Output the (x, y) coordinate of the center of the cell containing the given text.  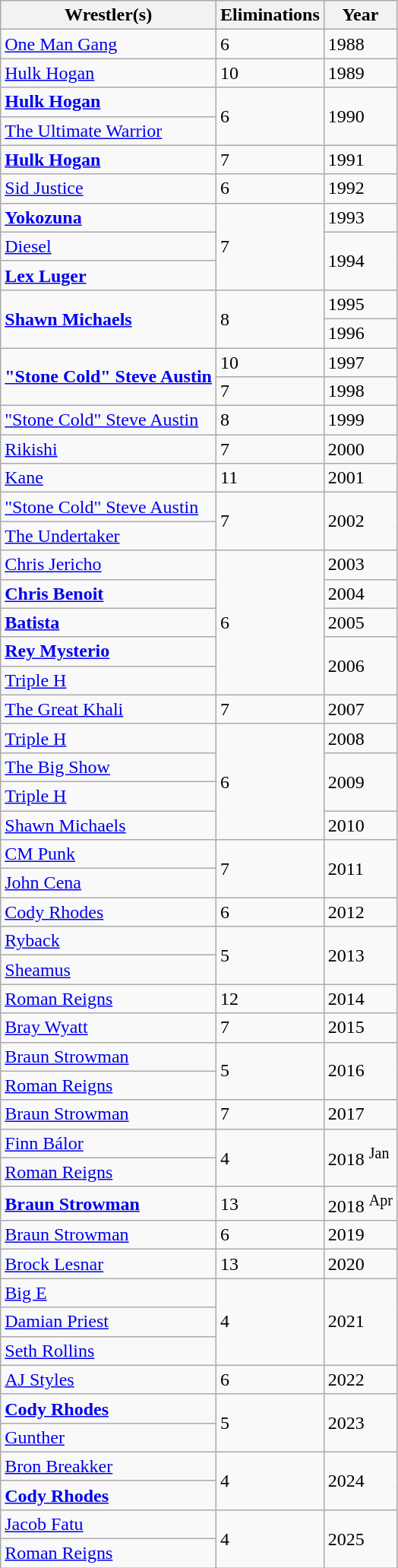
Batista (109, 622)
2014 (360, 999)
2017 (360, 1114)
2018 Jan (360, 1158)
Bray Wyatt (109, 1028)
Rey Mysterio (109, 651)
1990 (360, 116)
Sheamus (109, 970)
2020 (360, 1264)
2008 (360, 738)
1999 (360, 420)
2004 (360, 594)
1991 (360, 160)
2000 (360, 449)
2022 (360, 1380)
2019 (360, 1235)
1992 (360, 188)
AJ Styles (109, 1380)
2013 (360, 955)
11 (270, 478)
2021 (360, 1322)
1996 (360, 333)
1997 (360, 363)
Jacob Fatu (109, 1524)
The Undertaker (109, 536)
Lex Luger (109, 275)
2006 (360, 666)
1994 (360, 261)
Kane (109, 478)
12 (270, 999)
2012 (360, 912)
1993 (360, 217)
2018 Apr (360, 1204)
Damian Priest (109, 1322)
Year (360, 15)
Big E (109, 1293)
2023 (360, 1423)
2009 (360, 781)
Chris Jericho (109, 565)
John Cena (109, 883)
1998 (360, 391)
Eliminations (270, 15)
Rikishi (109, 449)
Gunther (109, 1437)
2002 (360, 521)
Finn Bálor (109, 1143)
2007 (360, 709)
2016 (360, 1071)
Yokozuna (109, 217)
Brock Lesnar (109, 1264)
Wrestler(s) (109, 15)
CM Punk (109, 854)
Seth Rollins (109, 1351)
The Great Khali (109, 709)
2003 (360, 565)
2015 (360, 1028)
2025 (360, 1538)
The Big Show (109, 767)
One Man Gang (109, 44)
Bron Breakker (109, 1466)
Diesel (109, 246)
2001 (360, 478)
2010 (360, 825)
1995 (360, 304)
2011 (360, 869)
2005 (360, 622)
The Ultimate Warrior (109, 131)
Ryback (109, 941)
1989 (360, 73)
Sid Justice (109, 188)
2024 (360, 1481)
Chris Benoit (109, 594)
1988 (360, 44)
